Scan for the cell matching the given text and deliver its (X, Y) coordinate at center. 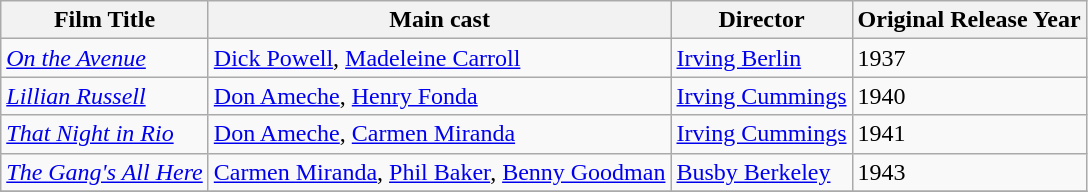
1943 (969, 172)
Don Ameche, Carmen Miranda (440, 134)
Lillian Russell (105, 96)
Main cast (440, 20)
1941 (969, 134)
Director (762, 20)
Dick Powell, Madeleine Carroll (440, 58)
Irving Berlin (762, 58)
The Gang's All Here (105, 172)
On the Avenue (105, 58)
Busby Berkeley (762, 172)
1940 (969, 96)
1937 (969, 58)
Original Release Year (969, 20)
Don Ameche, Henry Fonda (440, 96)
Carmen Miranda, Phil Baker, Benny Goodman (440, 172)
That Night in Rio (105, 134)
Film Title (105, 20)
